Locate the cell with the specified text and output its (x, y) center coordinate. 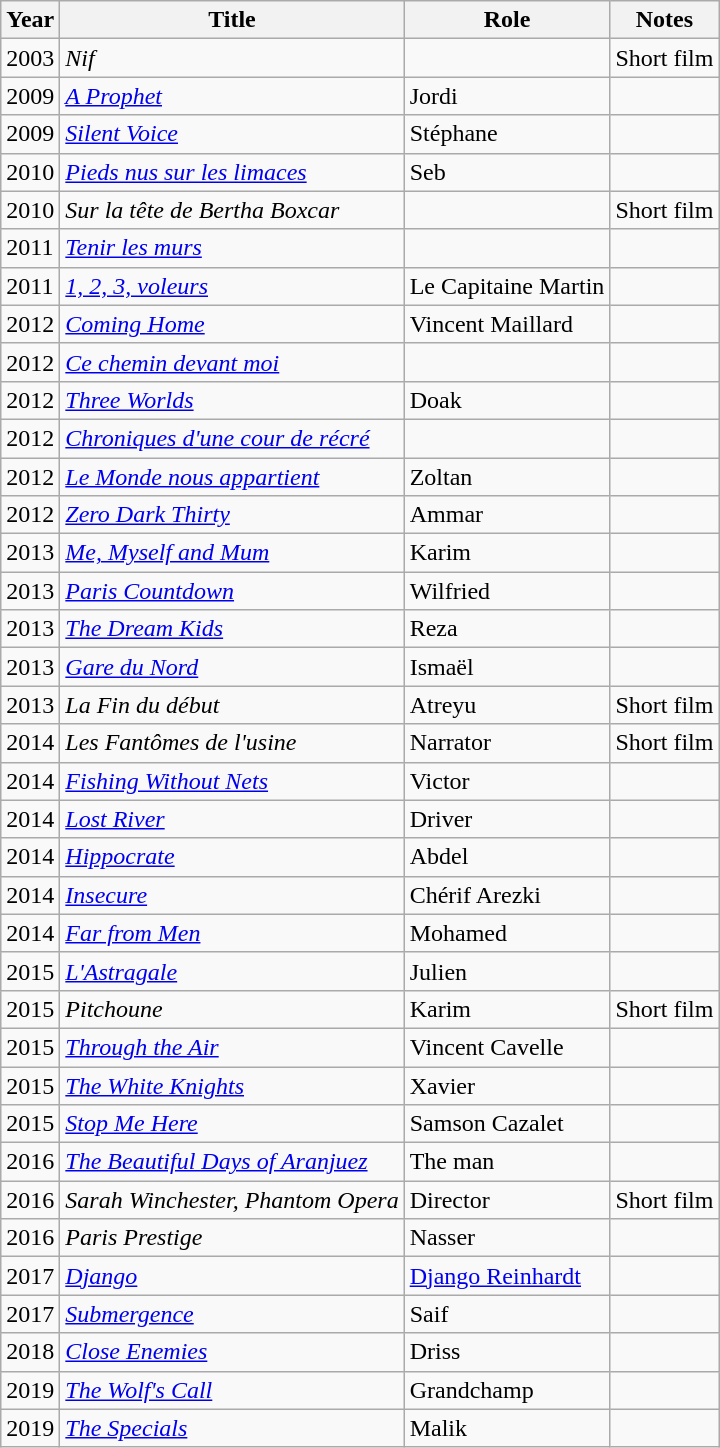
Django Reinhardt (507, 1276)
Far from Men (232, 933)
The White Knights (232, 1085)
2018 (30, 1352)
A Prophet (232, 96)
Narrator (507, 743)
Gare du Nord (232, 667)
Chroniques d'une cour de récré (232, 438)
Me, Myself and Mum (232, 553)
Le Capitaine Martin (507, 286)
1, 2, 3, voleurs (232, 286)
Year (30, 20)
Stop Me Here (232, 1124)
Through the Air (232, 1047)
Mohamed (507, 933)
Ammar (507, 515)
Ce chemin devant moi (232, 362)
Zoltan (507, 477)
Fishing Without Nets (232, 781)
The Beautiful Days of Aranjuez (232, 1162)
Submergence (232, 1314)
2003 (30, 58)
Seb (507, 172)
The Wolf's Call (232, 1390)
Chérif Arezki (507, 895)
Three Worlds (232, 400)
Ismaël (507, 667)
Reza (507, 629)
Nif (232, 58)
Zero Dark Thirty (232, 515)
Insecure (232, 895)
Atreyu (507, 705)
Sur la tête de Bertha Boxcar (232, 210)
La Fin du début (232, 705)
Doak (507, 400)
Lost River (232, 819)
Grandchamp (507, 1390)
Hippocrate (232, 857)
Saif (507, 1314)
Pieds nus sur les limaces (232, 172)
The Dream Kids (232, 629)
Vincent Maillard (507, 324)
Sarah Winchester, Phantom Opera (232, 1200)
The Specials (232, 1428)
Victor (507, 781)
Vincent Cavelle (507, 1047)
Paris Prestige (232, 1238)
Les Fantômes de l'usine (232, 743)
Coming Home (232, 324)
Title (232, 20)
Role (507, 20)
Abdel (507, 857)
Wilfried (507, 591)
L'Astragale (232, 971)
Pitchoune (232, 1009)
Samson Cazalet (507, 1124)
Director (507, 1200)
Xavier (507, 1085)
The man (507, 1162)
Notes (664, 20)
Tenir les murs (232, 248)
Julien (507, 971)
Driss (507, 1352)
Paris Countdown (232, 591)
Malik (507, 1428)
Stéphane (507, 134)
Le Monde nous appartient (232, 477)
Django (232, 1276)
Driver (507, 819)
Jordi (507, 96)
Close Enemies (232, 1352)
Silent Voice (232, 134)
Nasser (507, 1238)
